Pinpoint the cell where the given text exists, returning its (x, y) midpoint coordinate. 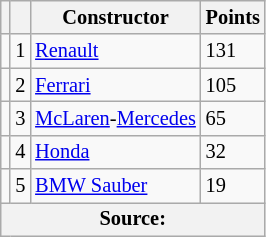
4 (20, 152)
Ferrari (115, 85)
131 (233, 51)
3 (20, 118)
BMW Sauber (115, 186)
Renault (115, 51)
Constructor (115, 17)
105 (233, 85)
65 (233, 118)
Source: (133, 219)
32 (233, 152)
5 (20, 186)
19 (233, 186)
2 (20, 85)
1 (20, 51)
Honda (115, 152)
McLaren-Mercedes (115, 118)
Points (233, 17)
